Identify which cell holds the provided text, then report its [X, Y] central coordinate. 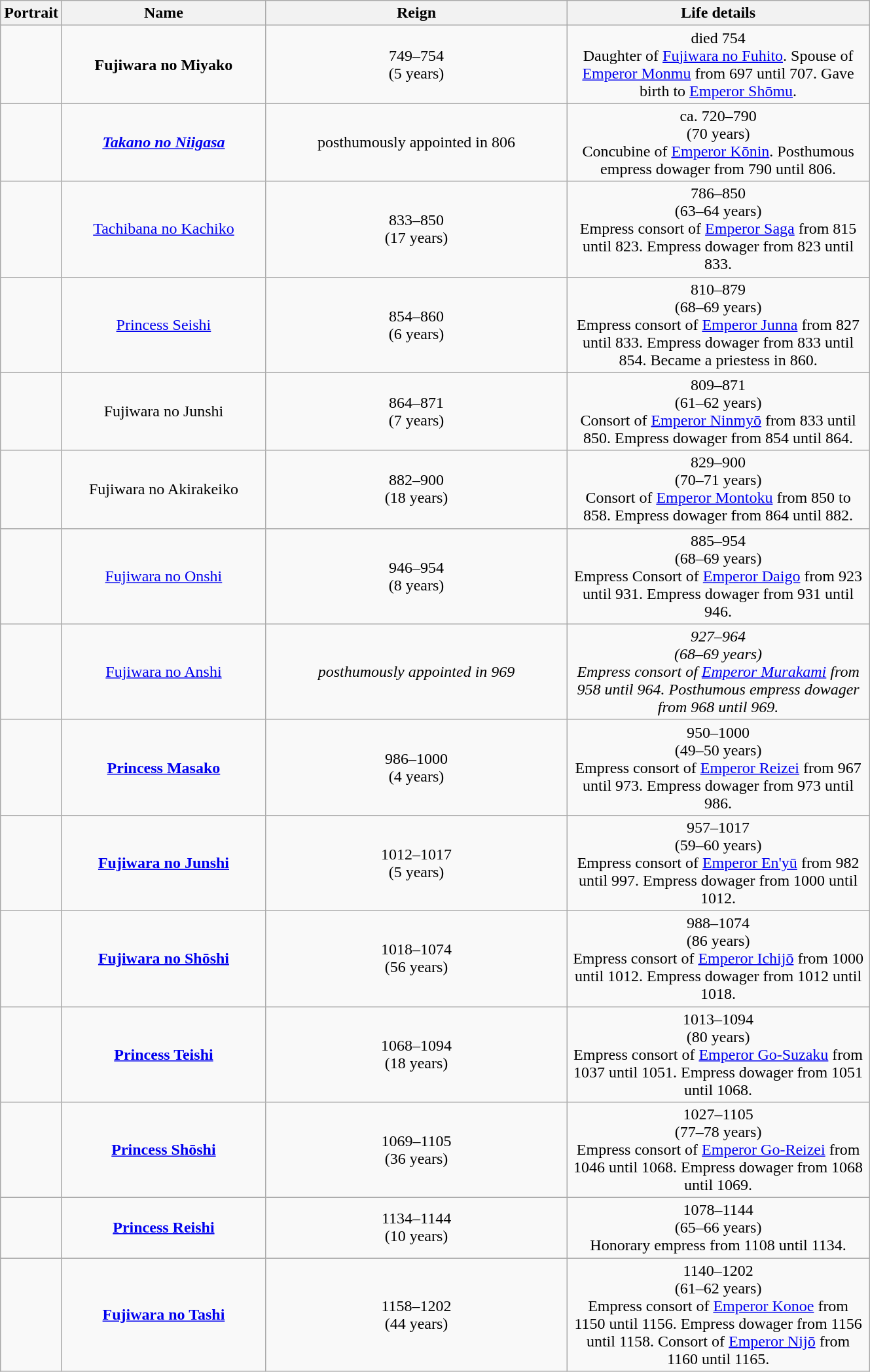
Takano no Niigasa [164, 143]
Princess Reishi [164, 1228]
Fujiwara no Onshi [164, 576]
885–954(68–69 years)Empress Consort of Emperor Daigo from 923 until 931. Empress dowager from 931 until 946. [719, 576]
Fujiwara no Shōshi [164, 958]
posthumously appointed in 806 [416, 143]
1158–1202(44 years) [416, 1314]
786–850(63–64 years)Empress consort of Emperor Saga from 815 until 823. Empress dowager from 823 until 833. [719, 229]
988–1074(86 years)Empress consort of Emperor Ichijō from 1000 until 1012. Empress dowager from 1012 until 1018. [719, 958]
Fujiwara no Miyako [164, 64]
Princess Teishi [164, 1055]
882–900(18 years) [416, 490]
Life details [719, 13]
Princess Seishi [164, 325]
Portrait [31, 13]
1027–1105(77–78 years)Empress consort of Emperor Go-Reizei from 1046 until 1068. Empress dowager from 1068 until 1069. [719, 1150]
1018–1074(56 years) [416, 958]
946–954(8 years) [416, 576]
864–871(7 years) [416, 411]
Fujiwara no Akirakeiko [164, 490]
1012–1017(5 years) [416, 863]
829–900(70–71 years)Consort of Emperor Montoku from 850 to 858. Empress dowager from 864 until 882. [719, 490]
833–850(17 years) [416, 229]
927–964(68–69 years)Empress consort of Emperor Murakami from 958 until 964. Posthumous empress dowager from 968 until 969. [719, 672]
986–1000(4 years) [416, 767]
854–860(6 years) [416, 325]
1013–1094(80 years)Empress consort of Emperor Go-Suzaku from 1037 until 1051. Empress dowager from 1051 until 1068. [719, 1055]
ca. 720–790(70 years)Concubine of Emperor Kōnin. Posthumous empress dowager from 790 until 806. [719, 143]
749–754(5 years) [416, 64]
809–871(61–62 years)Consort of Emperor Ninmyō from 833 until 850. Empress dowager from 854 until 864. [719, 411]
1134–1144(10 years) [416, 1228]
Name [164, 13]
950–1000(49–50 years)Empress consort of Emperor Reizei from 967 until 973. Empress dowager from 973 until 986. [719, 767]
Princess Masako [164, 767]
1069–1105(36 years) [416, 1150]
Fujiwara no Tashi [164, 1314]
810–879(68–69 years)Empress consort of Emperor Junna from 827 until 833. Empress dowager from 833 until 854. Became a priestess in 860. [719, 325]
died 754Daughter of Fujiwara no Fuhito. Spouse of Emperor Monmu from 697 until 707. Gave birth to Emperor Shōmu. [719, 64]
Reign [416, 13]
1068–1094(18 years) [416, 1055]
1078–1144(65–66 years)Honorary empress from 1108 until 1134. [719, 1228]
Tachibana no Kachiko [164, 229]
957–1017(59–60 years)Empress consort of Emperor En'yū from 982 until 997. Empress dowager from 1000 until 1012. [719, 863]
Fujiwara no Anshi [164, 672]
posthumously appointed in 969 [416, 672]
Princess Shōshi [164, 1150]
